For the text-containing cell, return its midpoint in (X, Y) coordinate format. 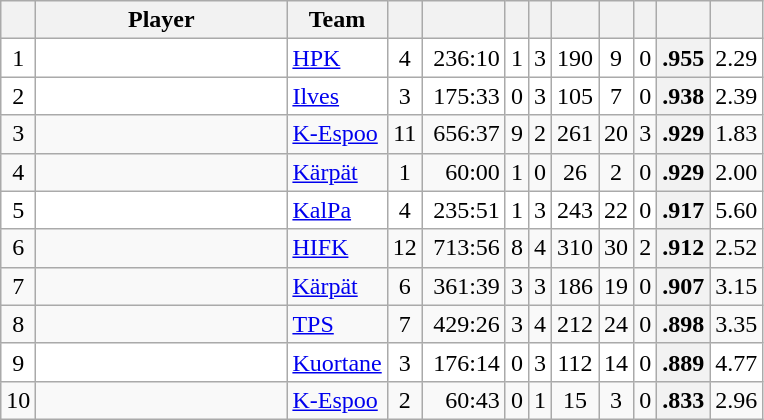
361:39 (464, 286)
1.83 (736, 134)
Player (162, 20)
.955 (684, 58)
5 (18, 210)
15 (574, 400)
TPS (337, 324)
2.29 (736, 58)
Ilves (337, 96)
105 (574, 96)
.938 (684, 96)
235:51 (464, 210)
112 (574, 362)
2.52 (736, 248)
.833 (684, 400)
Kuortane (337, 362)
429:26 (464, 324)
22 (616, 210)
2.00 (736, 172)
.917 (684, 210)
.889 (684, 362)
5.60 (736, 210)
12 (404, 248)
HPK (337, 58)
190 (574, 58)
.907 (684, 286)
24 (616, 324)
243 (574, 210)
Team (337, 20)
3.15 (736, 286)
60:00 (464, 172)
14 (616, 362)
19 (616, 286)
2.39 (736, 96)
186 (574, 286)
10 (18, 400)
3.35 (736, 324)
20 (616, 134)
261 (574, 134)
713:56 (464, 248)
60:43 (464, 400)
.898 (684, 324)
176:14 (464, 362)
4.77 (736, 362)
KalPa (337, 210)
.912 (684, 248)
212 (574, 324)
175:33 (464, 96)
2.96 (736, 400)
656:37 (464, 134)
26 (574, 172)
30 (616, 248)
310 (574, 248)
11 (404, 134)
236:10 (464, 58)
HIFK (337, 248)
